Return the (X, Y) coordinate for the center point of the cell that contains the specified text.  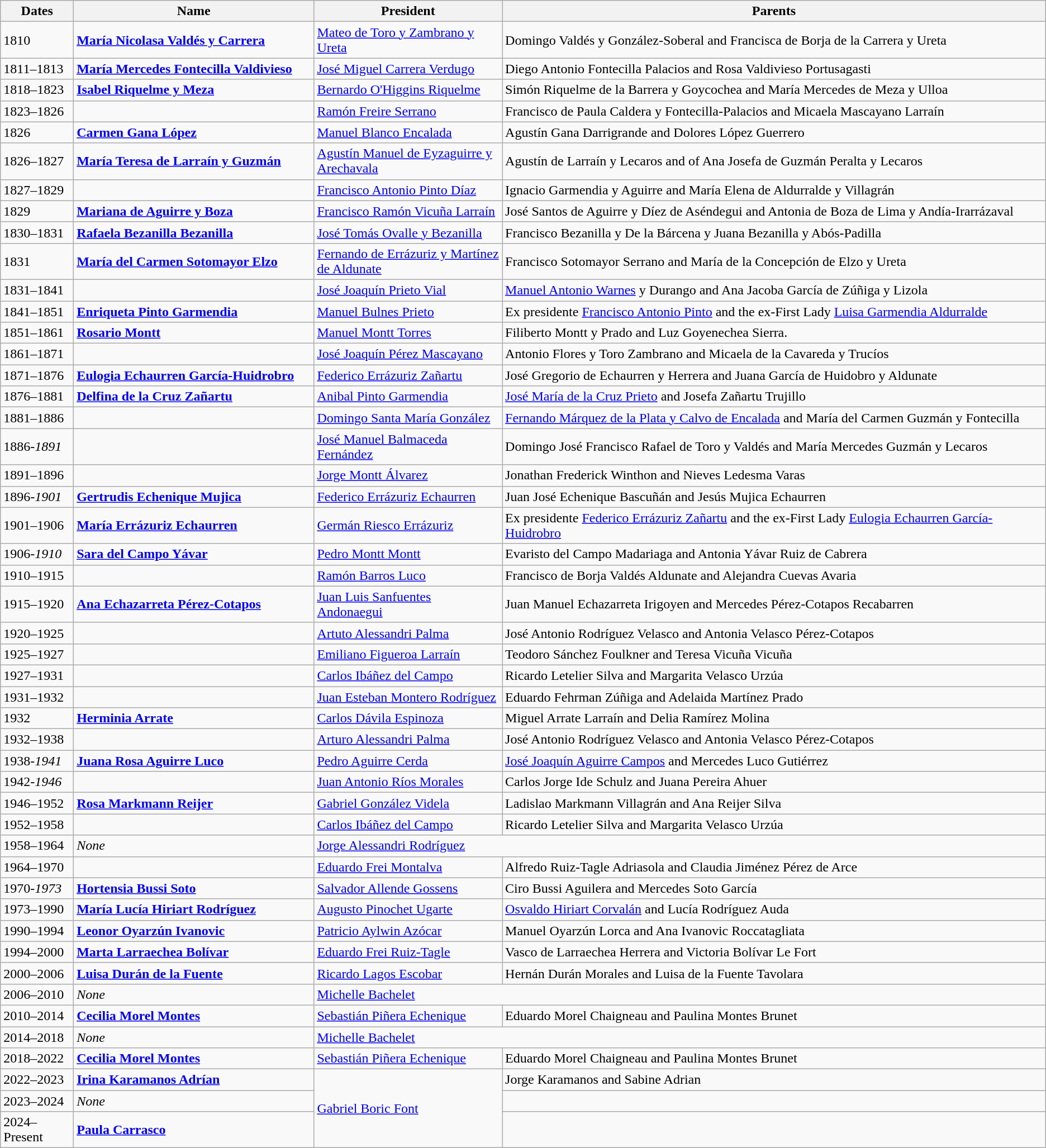
2000–2006 (37, 973)
Anibal Pinto Garmendia (408, 397)
1901–1906 (37, 525)
Eulogia Echaurren García-Huidrobro (194, 375)
Mateo de Toro y Zambrano y Ureta (408, 40)
Juan Antonio Ríos Morales (408, 782)
Carlos Dávila Espinoza (408, 718)
Gertrudis Echenique Mujica (194, 497)
Jorge Montt Álvarez (408, 475)
1946–1952 (37, 803)
1970-1973 (37, 888)
Ramón Freire Serrano (408, 111)
Juan Manuel Echazarreta Irigoyen and Mercedes Pérez-Cotapos Recabarren (774, 604)
1826 (37, 132)
Juan Luis Sanfuentes Andonaegui (408, 604)
Osvaldo Hiriart Corvalán and Lucía Rodríguez Auda (774, 909)
Ladislao Markmann Villagrán and Ana Reijer Silva (774, 803)
1810 (37, 40)
1891–1896 (37, 475)
María Teresa de Larraín y Guzmán (194, 161)
Eduardo Fehrman Zúñiga and Adelaida Martínez Prado (774, 697)
Ana Echazarreta Pérez-Cotapos (194, 604)
1931–1932 (37, 697)
1851–1861 (37, 333)
Manuel Bulnes Prieto (408, 311)
2014–2018 (37, 1037)
Domingo José Francisco Rafael de Toro y Valdés and María Mercedes Guzmán y Lecaros (774, 447)
1932 (37, 718)
1920–1925 (37, 633)
1829 (37, 211)
Jorge Alessandri Rodríguez (679, 846)
2022–2023 (37, 1080)
Irina Karamanos Adrían (194, 1080)
2018–2022 (37, 1059)
Isabel Riquelme y Meza (194, 90)
Diego Antonio Fontecilla Palacios and Rosa Valdivieso Portusagasti (774, 69)
Eduardo Frei Montalva (408, 867)
Gabriel González Videla (408, 803)
Manuel Blanco Encalada (408, 132)
Evaristo del Campo Madariaga and Antonia Yávar Ruiz de Cabrera (774, 554)
Miguel Arrate Larraín and Delia Ramírez Molina (774, 718)
José Santos de Aguirre y Díez de Aséndegui and Antonia de Boza de Lima y Andía-Irarrázaval (774, 211)
Name (194, 11)
Rosa Markmann Reijer (194, 803)
Vasco de Larraechea Herrera and Victoria Bolívar Le Fort (774, 952)
1925–1927 (37, 654)
Francisco de Borja Valdés Aldunate and Alejandra Cuevas Avaria (774, 575)
Paula Carrasco (194, 1130)
1818–1823 (37, 90)
Hortensia Bussi Soto (194, 888)
1831–1841 (37, 290)
Agustín de Larraín y Lecaros and of Ana Josefa de Guzmán Peralta y Lecaros (774, 161)
Pedro Aguirre Cerda (408, 761)
1830–1831 (37, 232)
1841–1851 (37, 311)
Mariana de Aguirre y Boza (194, 211)
José Gregorio de Echaurren y Herrera and Juana García de Huidobro y Aldunate (774, 375)
1994–2000 (37, 952)
Artuto Alessandri Palma (408, 633)
Eduardo Frei Ruiz-Tagle (408, 952)
José Miguel Carrera Verdugo (408, 69)
María Nicolasa Valdés y Carrera (194, 40)
Agustín Manuel de Eyzaguirre y Arechavala (408, 161)
Leonor Oyarzún Ivanovic (194, 931)
Emiliano Figueroa Larraín (408, 654)
1881–1886 (37, 418)
Ex presidente Federico Errázuriz Zañartu and the ex-First Lady Eulogia Echaurren García-Huidrobro (774, 525)
Ex presidente Francisco Antonio Pinto and the ex-First Lady Luisa Garmendia Aldurralde (774, 311)
1942-1946 (37, 782)
José María de la Cruz Prieto and Josefa Zañartu Trujillo (774, 397)
President (408, 11)
José Joaquín Aguirre Campos and Mercedes Luco Gutiérrez (774, 761)
Pedro Montt Montt (408, 554)
1876–1881 (37, 397)
Herminia Arrate (194, 718)
1861–1871 (37, 354)
1871–1876 (37, 375)
Parents (774, 11)
Agustín Gana Darrigrande and Dolores López Guerrero (774, 132)
Francisco Sotomayor Serrano and María de la Concepción de Elzo y Ureta (774, 261)
Juan José Echenique Bascuñán and Jesús Mujica Echaurren (774, 497)
Gabriel Boric Font (408, 1108)
Simón Riquelme de la Barrera y Goycochea and María Mercedes de Meza y Ulloa (774, 90)
Manuel Oyarzún Lorca and Ana Ivanovic Roccatagliata (774, 931)
1973–1990 (37, 909)
María Mercedes Fontecilla Valdivieso (194, 69)
Ignacio Garmendia y Aguirre and María Elena de Aldurralde y Villagrán (774, 190)
Jonathan Frederick Winthon and Nieves Ledesma Varas (774, 475)
José Manuel Balmaceda Fernández (408, 447)
Ciro Bussi Aguilera and Mercedes Soto García (774, 888)
Juana Rosa Aguirre Luco (194, 761)
José Joaquín Pérez Mascayano (408, 354)
Sara del Campo Yávar (194, 554)
1827–1829 (37, 190)
1932–1938 (37, 740)
1958–1964 (37, 846)
Salvador Allende Gossens (408, 888)
1831 (37, 261)
1990–1994 (37, 931)
1896-1901 (37, 497)
Francisco de Paula Caldera y Fontecilla-Palacios and Micaela Mascayano Larraín (774, 111)
Germán Riesco Errázuriz (408, 525)
Federico Errázuriz Echaurren (408, 497)
2023–2024 (37, 1101)
Rafaela Bezanilla Bezanilla (194, 232)
2010–2014 (37, 1016)
Enriqueta Pinto Garmendia (194, 311)
Dates (37, 11)
Domingo Valdés y González-Soberal and Francisca de Borja de la Carrera y Ureta (774, 40)
Francisco Ramón Vicuña Larraín (408, 211)
Luisa Durán de la Fuente (194, 973)
Francisco Bezanilla y De la Bárcena y Juana Bezanilla y Abós-Padilla (774, 232)
Antonio Flores y Toro Zambrano and Micaela de la Cavareda y Trucíos (774, 354)
Hernán Durán Morales and Luisa de la Fuente Tavolara (774, 973)
1964–1970 (37, 867)
Domingo Santa María González (408, 418)
1910–1915 (37, 575)
Marta Larraechea Bolívar (194, 952)
1906-1910 (37, 554)
1823–1826 (37, 111)
1886-1891 (37, 447)
Manuel Antonio Warnes y Durango and Ana Jacoba García de Zúñiga y Lizola (774, 290)
Carmen Gana López (194, 132)
José Joaquín Prieto Vial (408, 290)
Ramón Barros Luco (408, 575)
Filiberto Montt y Prado and Luz Goyenechea Sierra. (774, 333)
Delfina de la Cruz Zañartu (194, 397)
Juan Esteban Montero Rodríguez (408, 697)
Carlos Jorge Ide Schulz and Juana Pereira Ahuer (774, 782)
Federico Errázuriz Zañartu (408, 375)
Rosario Montt (194, 333)
Manuel Montt Torres (408, 333)
María Errázuriz Echaurren (194, 525)
Arturo Alessandri Palma (408, 740)
Teodoro Sánchez Foulkner and Teresa Vicuña Vicuña (774, 654)
1938-1941 (37, 761)
Francisco Antonio Pinto Díaz (408, 190)
1927–1931 (37, 675)
Fernando Márquez de la Plata y Calvo de Encalada and María del Carmen Guzmán y Fontecilla (774, 418)
Jorge Karamanos and Sabine Adrian (774, 1080)
Alfredo Ruiz-Tagle Adriasola and Claudia Jiménez Pérez de Arce (774, 867)
2006–2010 (37, 994)
Augusto Pinochet Ugarte (408, 909)
José Tomás Ovalle y Bezanilla (408, 232)
Bernardo O'Higgins Riquelme (408, 90)
Ricardo Lagos Escobar (408, 973)
Fernando de Errázuriz y Martínez de Aldunate (408, 261)
1811–1813 (37, 69)
1952–1958 (37, 825)
1915–1920 (37, 604)
2024–Present (37, 1130)
María Lucía Hiriart Rodríguez (194, 909)
1826–1827 (37, 161)
María del Carmen Sotomayor Elzo (194, 261)
Patricio Aylwin Azócar (408, 931)
